Detect which cell encompasses the target text, then output its (X, Y) center coordinate. 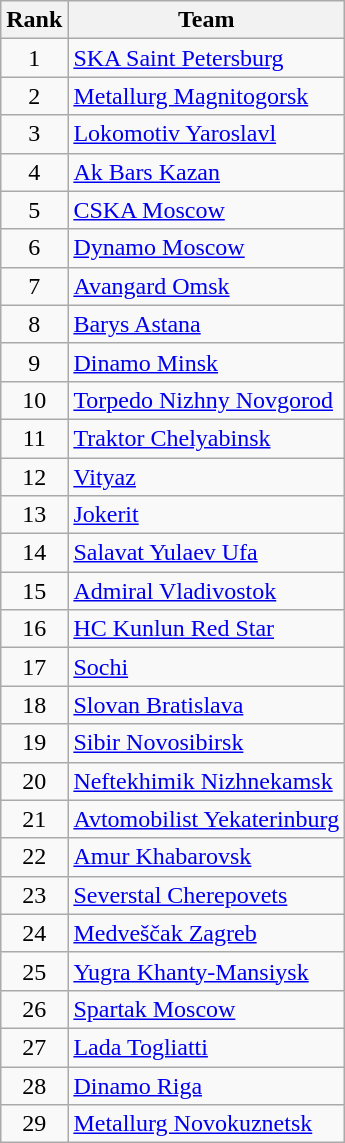
5 (34, 210)
12 (34, 477)
Dinamo Minsk (206, 362)
Yugra Khanty-Mansiysk (206, 971)
6 (34, 248)
Sibir Novosibirsk (206, 743)
Dynamo Moscow (206, 248)
Slovan Bratislava (206, 705)
27 (34, 1047)
Vityaz (206, 477)
Team (206, 20)
21 (34, 819)
Lokomotiv Yaroslavl (206, 134)
9 (34, 362)
Ak Bars Kazan (206, 172)
Torpedo Nizhny Novgorod (206, 400)
Metallurg Magnitogorsk (206, 96)
20 (34, 781)
19 (34, 743)
SKA Saint Petersburg (206, 58)
3 (34, 134)
Medveščak Zagreb (206, 933)
26 (34, 1009)
14 (34, 553)
Barys Astana (206, 324)
Amur Khabarovsk (206, 857)
11 (34, 438)
4 (34, 172)
8 (34, 324)
29 (34, 1124)
22 (34, 857)
Rank (34, 20)
23 (34, 895)
13 (34, 515)
24 (34, 933)
2 (34, 96)
7 (34, 286)
17 (34, 667)
Avtomobilist Yekaterinburg (206, 819)
Avangard Omsk (206, 286)
16 (34, 629)
Severstal Cherepovets (206, 895)
Lada Togliatti (206, 1047)
15 (34, 591)
28 (34, 1085)
1 (34, 58)
Admiral Vladivostok (206, 591)
Metallurg Novokuznetsk (206, 1124)
Jokerit (206, 515)
Spartak Moscow (206, 1009)
Sochi (206, 667)
Neftekhimik Nizhnekamsk (206, 781)
CSKA Moscow (206, 210)
Dinamo Riga (206, 1085)
Salavat Yulaev Ufa (206, 553)
10 (34, 400)
18 (34, 705)
25 (34, 971)
HC Kunlun Red Star (206, 629)
Traktor Chelyabinsk (206, 438)
